Provide the (x, y) coordinate of the cell's center where the given text is located.  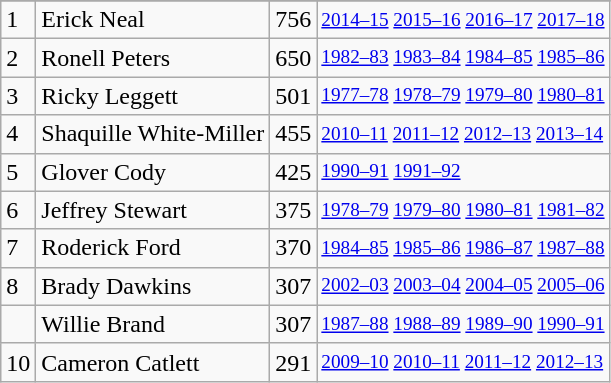
10 (18, 362)
2009–10 2010–11 2011–12 2012–13 (463, 362)
425 (294, 172)
1978–79 1979–80 1980–81 1981–82 (463, 210)
Ricky Leggett (153, 96)
1 (18, 20)
1977–78 1978–79 1979–80 1980–81 (463, 96)
756 (294, 20)
Glover Cody (153, 172)
1984–85 1985–86 1986–87 1987–88 (463, 248)
291 (294, 362)
2 (18, 58)
Willie Brand (153, 324)
1990–91 1991–92 (463, 172)
Erick Neal (153, 20)
501 (294, 96)
Jeffrey Stewart (153, 210)
7 (18, 248)
3 (18, 96)
370 (294, 248)
Ronell Peters (153, 58)
2014–15 2015–16 2016–17 2017–18 (463, 20)
1982–83 1983–84 1984–85 1985–86 (463, 58)
650 (294, 58)
375 (294, 210)
Cameron Catlett (153, 362)
5 (18, 172)
Brady Dawkins (153, 286)
2002–03 2003–04 2004–05 2005–06 (463, 286)
8 (18, 286)
6 (18, 210)
2010–11 2011–12 2012–13 2013–14 (463, 134)
1987–88 1988–89 1989–90 1990–91 (463, 324)
4 (18, 134)
Shaquille White-Miller (153, 134)
Roderick Ford (153, 248)
455 (294, 134)
